Scan for the cell matching the given text and deliver its (x, y) coordinate at center. 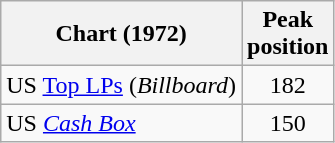
Chart (1972) (122, 34)
Peakposition (288, 34)
150 (288, 123)
182 (288, 85)
US Top LPs (Billboard) (122, 85)
US Cash Box (122, 123)
